Scan for the cell matching the given text and deliver its (x, y) coordinate at center. 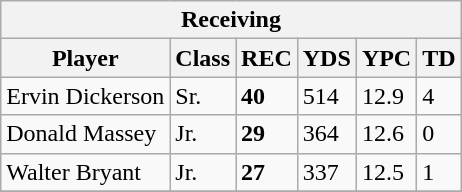
12.5 (386, 172)
Ervin Dickerson (86, 96)
337 (326, 172)
TD (439, 58)
514 (326, 96)
YDS (326, 58)
YPC (386, 58)
Donald Massey (86, 134)
0 (439, 134)
40 (267, 96)
Walter Bryant (86, 172)
Player (86, 58)
12.9 (386, 96)
27 (267, 172)
Receiving (231, 20)
12.6 (386, 134)
REC (267, 58)
364 (326, 134)
29 (267, 134)
4 (439, 96)
Class (203, 58)
Sr. (203, 96)
1 (439, 172)
